Detect which cell encompasses the target text, then output its [x, y] center coordinate. 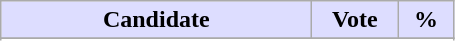
% [426, 20]
Vote [355, 20]
Candidate [156, 20]
